Search for the cell housing the specified text and yield its (x, y) center coordinate. 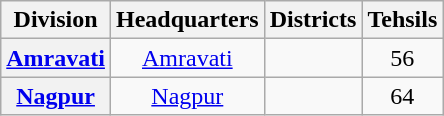
Division (56, 20)
64 (402, 96)
Headquarters (187, 20)
56 (402, 58)
Tehsils (402, 20)
Districts (313, 20)
